From the cell containing the given text, extract its center point as (x, y) coordinate. 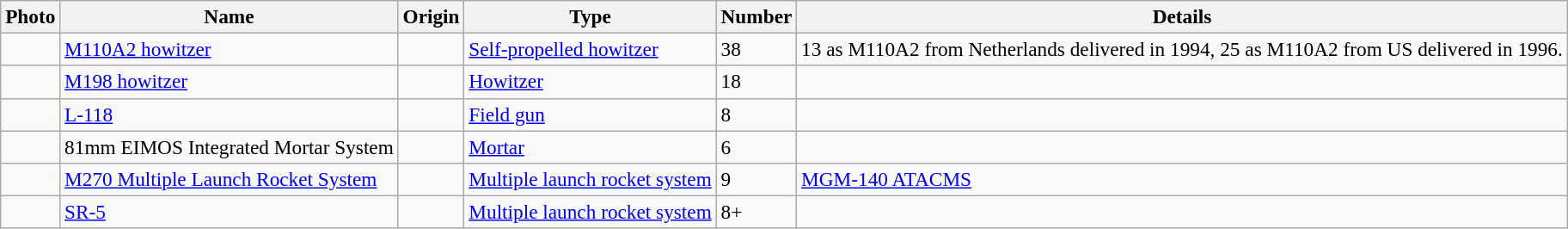
L-118 (229, 114)
M270 Multiple Launch Rocket System (229, 179)
Field gun (590, 114)
13 as M110A2 from Netherlands delivered in 1994, 25 as M110A2 from US delivered in 1996. (1183, 49)
Photo (31, 16)
MGM-140 ATACMS (1183, 179)
Number (756, 16)
Howitzer (590, 82)
Details (1183, 16)
Name (229, 16)
8 (756, 114)
Mortar (590, 146)
8+ (756, 212)
Self-propelled howitzer (590, 49)
M110A2 howitzer (229, 49)
6 (756, 146)
9 (756, 179)
M198 howitzer (229, 82)
Origin (432, 16)
81mm EIMOS Integrated Mortar System (229, 146)
Type (590, 16)
38 (756, 49)
18 (756, 82)
SR-5 (229, 212)
